From the cell containing the given text, extract its center point as [X, Y] coordinate. 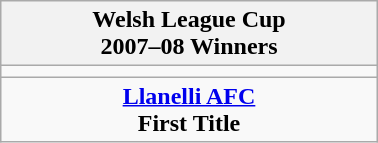
Welsh League Cup 2007–08 Winners [189, 34]
Llanelli AFCFirst Title [189, 110]
